Identify which cell holds the provided text, then report its [x, y] central coordinate. 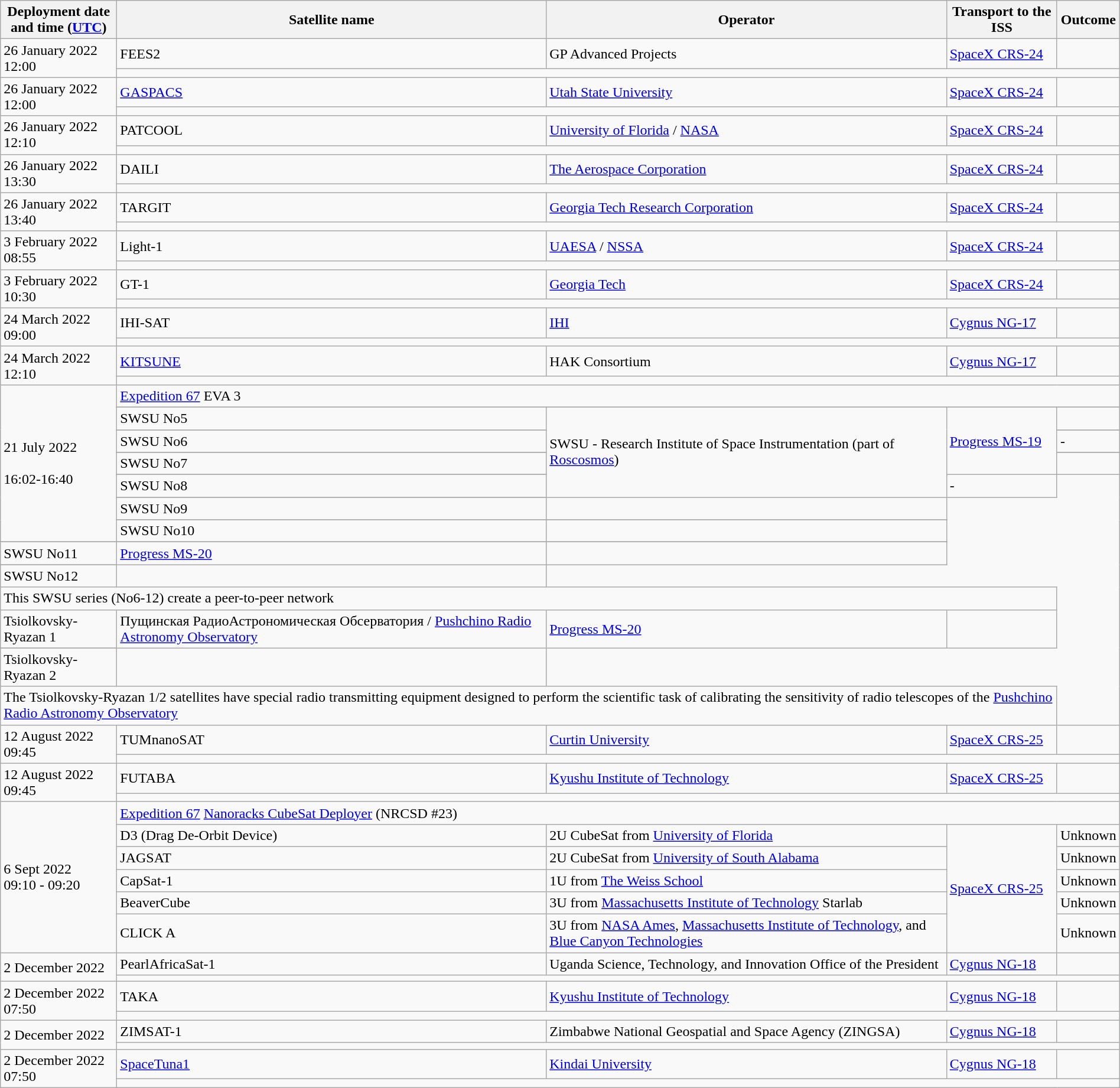
Utah State University [747, 92]
Outcome [1088, 20]
Tsiolkovsky-Ryazan 1 [59, 628]
BeaverCube [332, 903]
26 January 2022 12:10 [59, 135]
6 Sept 202209:10 - 09:20 [59, 877]
SWSU No11 [59, 553]
26 January 2022 13:30 [59, 174]
Expedition 67 EVA 3 [618, 396]
SWSU No5 [332, 418]
Tsiolkovsky-Ryazan 2 [59, 667]
SWSU No10 [332, 531]
The Aerospace Corporation [747, 169]
SWSU No6 [332, 441]
Operator [747, 20]
SWSU No12 [59, 576]
Zimbabwe National Geospatial and Space Agency (ZINGSA) [747, 1031]
24 March 2022 09:00 [59, 327]
Georgia Tech [747, 284]
TARGIT [332, 207]
CapSat-1 [332, 881]
SWSU - Research Institute of Space Instrumentation (part of Roscosmos) [747, 452]
TUMnanoSAT [332, 740]
IHI [747, 323]
Curtin University [747, 740]
3 February 2022 10:30 [59, 288]
SWSU No7 [332, 464]
CLICK A [332, 933]
Georgia Tech Research Corporation [747, 207]
Deployment dateand time (UTC) [59, 20]
PATCOOL [332, 131]
2U CubeSat from University of South Alabama [747, 858]
Progress MS-19 [1002, 441]
IHI-SAT [332, 323]
DAILI [332, 169]
D3 (Drag De-Orbit Device) [332, 835]
21 July 202216:02-16:40 [59, 463]
ZIMSAT-1 [332, 1031]
SWSU No8 [332, 486]
PearlAfricaSat-1 [332, 964]
Transport to the ISS [1002, 20]
Light-1 [332, 246]
Kindai University [747, 1064]
TAKA [332, 996]
Expedition 67 Nanoracks CubeSat Deployer (NRCSD #23) [618, 813]
Uganda Science, Technology, and Innovation Office of the President [747, 964]
3U from Massachusetts Institute of Technology Starlab [747, 903]
FUTABA [332, 778]
This SWSU series (No6-12) create a peer-to-peer network [529, 598]
1U from The Weiss School [747, 881]
SpaceTuna1 [332, 1064]
2U CubeSat from University of Florida [747, 835]
26 January 2022 13:40 [59, 211]
FEES2 [332, 54]
3U from NASA Ames, Massachusetts Institute of Technology, and Blue Canyon Technologies [747, 933]
3 February 2022 08:55 [59, 250]
GASPACS [332, 92]
SWSU No9 [332, 509]
HAK Consortium [747, 361]
KITSUNE [332, 361]
24 March 2022 12:10 [59, 365]
Пущинская РадиоАстрономическая Обсерватория / Pushchino Radio Astronomy Observatory [332, 628]
GP Advanced Projects [747, 54]
UAESA / NSSA [747, 246]
JAGSAT [332, 858]
Satellite name [332, 20]
GT-1 [332, 284]
University of Florida / NASA [747, 131]
